Search for the cell housing the specified text and yield its (x, y) center coordinate. 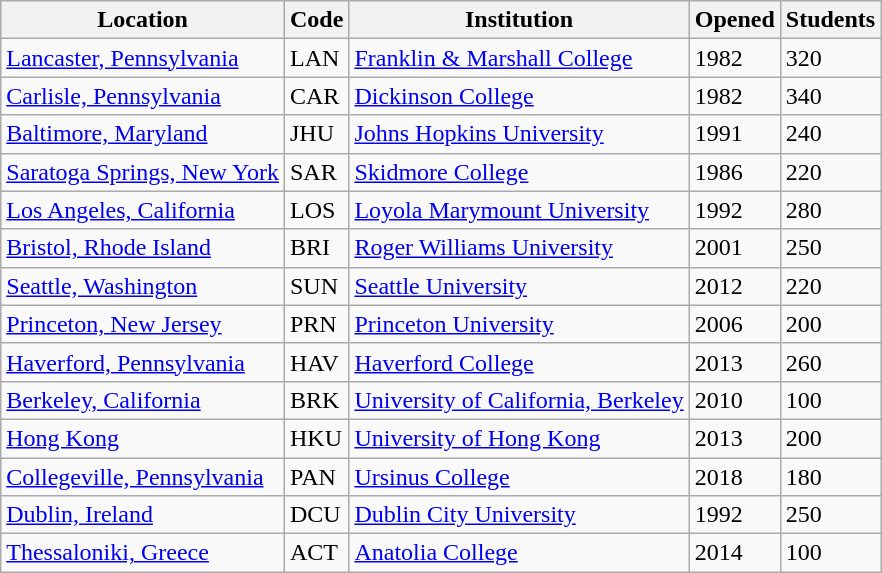
DCU (316, 515)
PRN (316, 324)
SUN (316, 286)
180 (830, 477)
Carlisle, Pennsylvania (143, 96)
Lancaster, Pennsylvania (143, 58)
Collegeville, Pennsylvania (143, 477)
Opened (734, 20)
Johns Hopkins University (519, 134)
Franklin & Marshall College (519, 58)
2010 (734, 400)
Dublin City University (519, 515)
Location (143, 20)
LAN (316, 58)
340 (830, 96)
2012 (734, 286)
Seattle, Washington (143, 286)
BRK (316, 400)
1991 (734, 134)
Ursinus College (519, 477)
ACT (316, 553)
Dickinson College (519, 96)
PAN (316, 477)
Princeton, New Jersey (143, 324)
1986 (734, 172)
Haverford College (519, 362)
Los Angeles, California (143, 210)
Baltimore, Maryland (143, 134)
Institution (519, 20)
2018 (734, 477)
320 (830, 58)
2006 (734, 324)
2014 (734, 553)
JHU (316, 134)
Thessaloniki, Greece (143, 553)
LOS (316, 210)
HKU (316, 438)
Hong Kong (143, 438)
240 (830, 134)
Princeton University (519, 324)
Code (316, 20)
Dublin, Ireland (143, 515)
Seattle University (519, 286)
Haverford, Pennsylvania (143, 362)
260 (830, 362)
Students (830, 20)
University of California, Berkeley (519, 400)
SAR (316, 172)
Saratoga Springs, New York (143, 172)
Roger Williams University (519, 248)
Berkeley, California (143, 400)
280 (830, 210)
CAR (316, 96)
Bristol, Rhode Island (143, 248)
Anatolia College (519, 553)
2001 (734, 248)
Skidmore College (519, 172)
HAV (316, 362)
Loyola Marymount University (519, 210)
BRI (316, 248)
University of Hong Kong (519, 438)
